Output the [X, Y] coordinate of the center of the cell containing the given text.  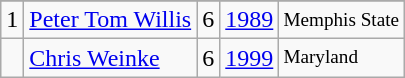
Chris Weinke [110, 58]
Maryland [342, 58]
1 [12, 20]
1989 [250, 20]
Peter Tom Willis [110, 20]
1999 [250, 58]
Memphis State [342, 20]
